Pinpoint the cell where the given text exists, returning its (x, y) midpoint coordinate. 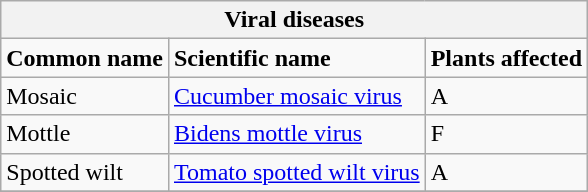
F (506, 134)
Common name (85, 58)
Spotted wilt (85, 172)
Cucumber mosaic virus (296, 96)
Mosaic (85, 96)
Scientific name (296, 58)
Tomato spotted wilt virus (296, 172)
Plants affected (506, 58)
Bidens mottle virus (296, 134)
Viral diseases (294, 20)
Mottle (85, 134)
